From the cell containing the given text, extract its center point as [x, y] coordinate. 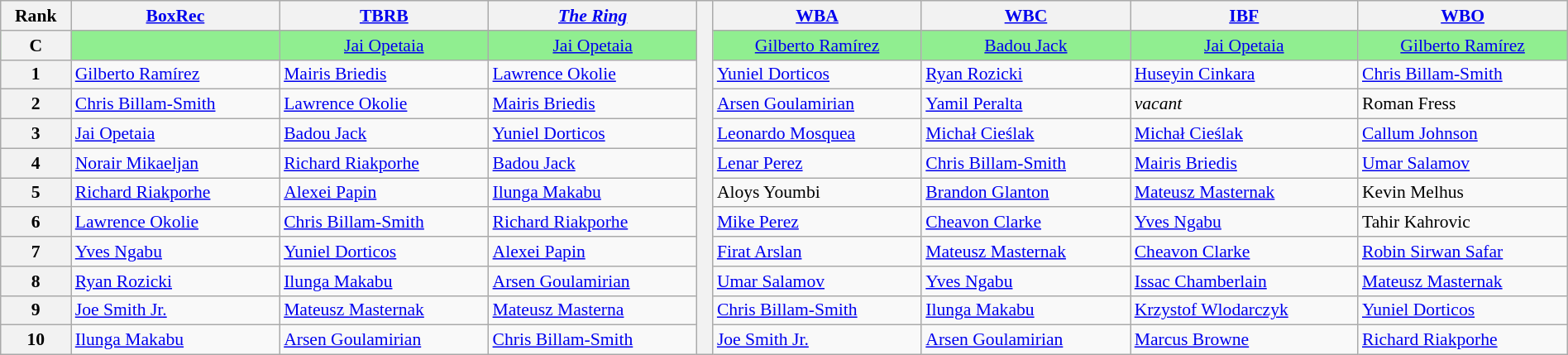
Mike Perez [817, 223]
Huseyin Cinkara [1244, 74]
Krzystof Wlodarczyk [1244, 310]
9 [36, 310]
Robin Sirwan Safar [1462, 252]
vacant [1244, 104]
Firat Arslan [817, 252]
6 [36, 223]
Callum Johnson [1462, 134]
10 [36, 340]
TBRB [384, 16]
Issac Chamberlain [1244, 281]
Brandon Glanton [1025, 193]
5 [36, 193]
WBO [1462, 16]
2 [36, 104]
Mateusz Masterna [593, 310]
C [36, 46]
3 [36, 134]
Norair Mikaeljan [175, 163]
4 [36, 163]
1 [36, 74]
Roman Fress [1462, 104]
Rank [36, 16]
WBC [1025, 16]
Marcus Browne [1244, 340]
Kevin Melhus [1462, 193]
7 [36, 252]
8 [36, 281]
The Ring [593, 16]
IBF [1244, 16]
Aloys Youmbi [817, 193]
BoxRec [175, 16]
Yamil Peralta [1025, 104]
WBA [817, 16]
Lenar Perez [817, 163]
Tahir Kahrovic [1462, 223]
Leonardo Mosquea [817, 134]
